Return (X, Y) of the center of cell containing provided text 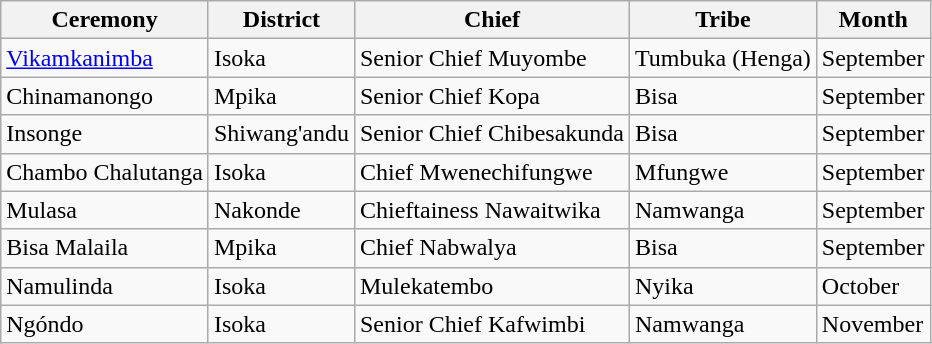
Ngóndo (105, 324)
Ceremony (105, 20)
Chinamanongo (105, 96)
Chief Mwenechifungwe (492, 172)
Mulasa (105, 210)
Senior Chief Kafwimbi (492, 324)
Mulekatembo (492, 286)
Tribe (724, 20)
Month (873, 20)
Senior Chief Chibesakunda (492, 134)
Insonge (105, 134)
Shiwang'andu (281, 134)
October (873, 286)
Bisa Malaila (105, 248)
Namulinda (105, 286)
Chambo Chalutanga (105, 172)
Tumbuka (Henga) (724, 58)
Nakonde (281, 210)
District (281, 20)
Nyika (724, 286)
Chief (492, 20)
Vikamkanimba (105, 58)
Senior Chief Kopa (492, 96)
Chieftainess Nawaitwika (492, 210)
November (873, 324)
Chief Nabwalya (492, 248)
Senior Chief Muyombe (492, 58)
Mfungwe (724, 172)
